Return the (X, Y) coordinate for the center point of the cell that contains the specified text.  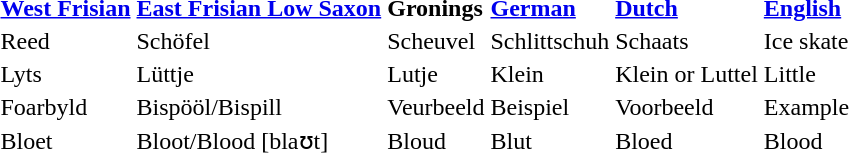
Voorbeeld (687, 107)
Schöfel (259, 41)
Klein (550, 74)
Klein or Luttel (687, 74)
Lutje (436, 74)
Beispiel (550, 107)
Veurbeeld (436, 107)
Scheuvel (436, 41)
Bispööl/Bispill (259, 107)
Schaats (687, 41)
Lüttje (259, 74)
Schlittschuh (550, 41)
